Extract the (x, y) coordinate from the center of the cell holding the provided text.  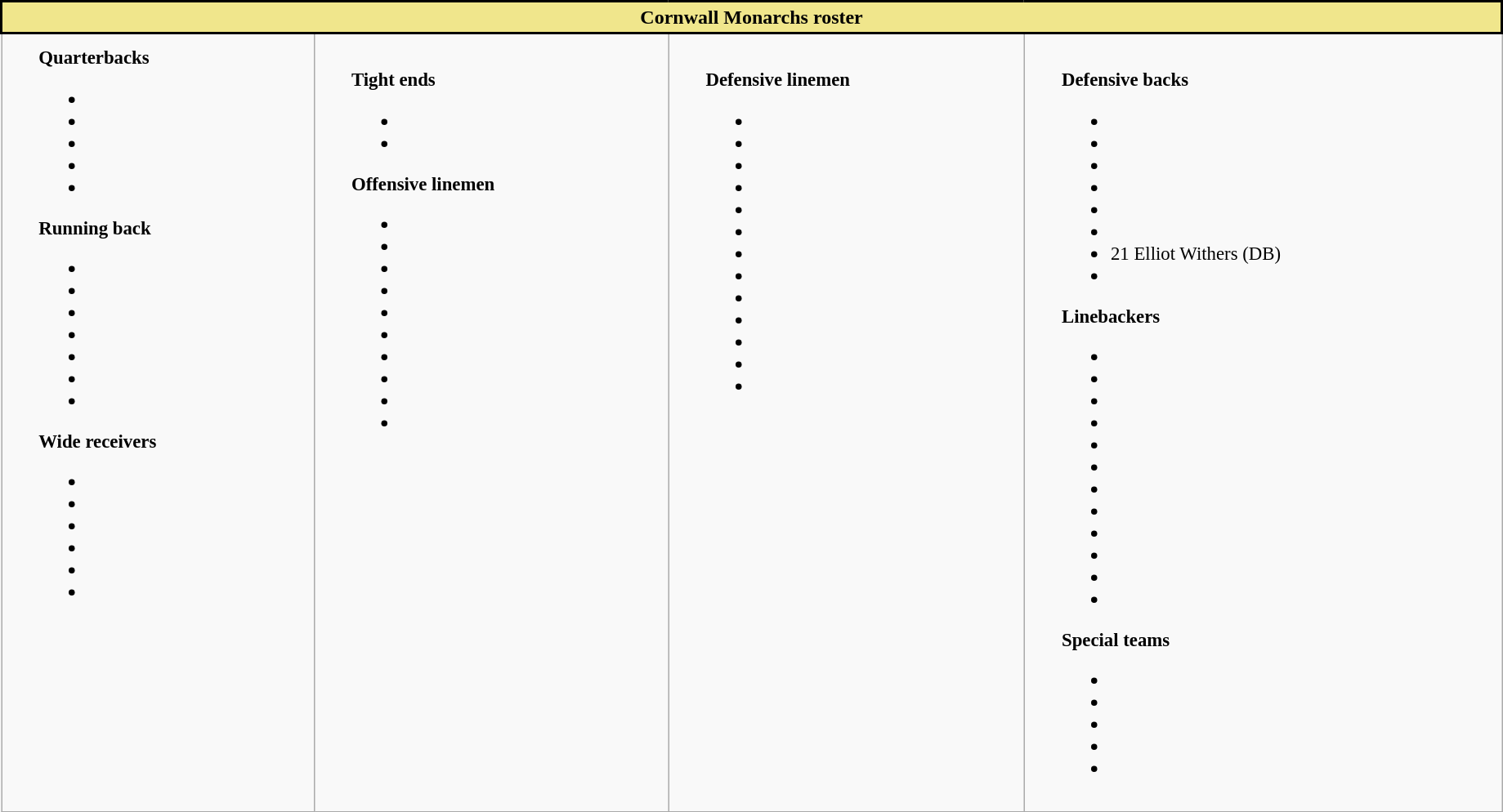
QuarterbacksRunning backWide receivers (159, 422)
Defensive backs21 Elliot Withers (DB)LinebackersSpecial teams (1263, 422)
Cornwall Monarchs roster (752, 18)
Tight endsOffensive linemen (490, 422)
Defensive linemen (847, 422)
